Identify which cell holds the provided text, then report its (X, Y) central coordinate. 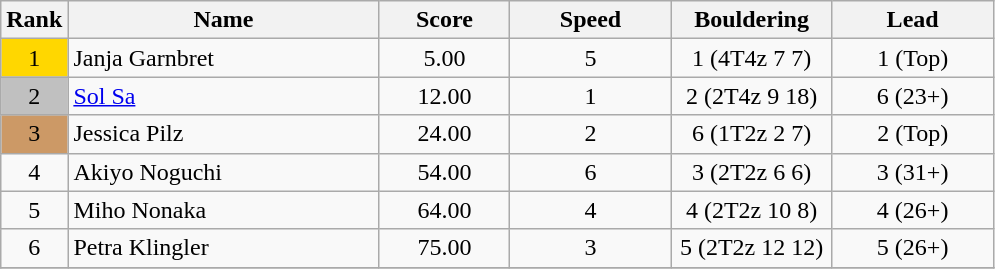
2 (2T4z 9 18) (752, 96)
75.00 (444, 248)
Akiyo Noguchi (224, 172)
1 (4T4z 7 7) (752, 58)
Speed (590, 20)
4 (26+) (912, 210)
Name (224, 20)
3 (2T2z 6 6) (752, 172)
6 (23+) (912, 96)
Petra Klingler (224, 248)
Sol Sa (224, 96)
Lead (912, 20)
5 (2T2z 12 12) (752, 248)
6 (1T2z 2 7) (752, 134)
Rank (34, 20)
3 (31+) (912, 172)
Janja Garnbret (224, 58)
64.00 (444, 210)
12.00 (444, 96)
4 (2T2z 10 8) (752, 210)
5.00 (444, 58)
Miho Nonaka (224, 210)
Bouldering (752, 20)
Jessica Pilz (224, 134)
Score (444, 20)
54.00 (444, 172)
24.00 (444, 134)
5 (26+) (912, 248)
2 (Top) (912, 134)
1 (Top) (912, 58)
